Return [x, y] of the center of cell containing provided text 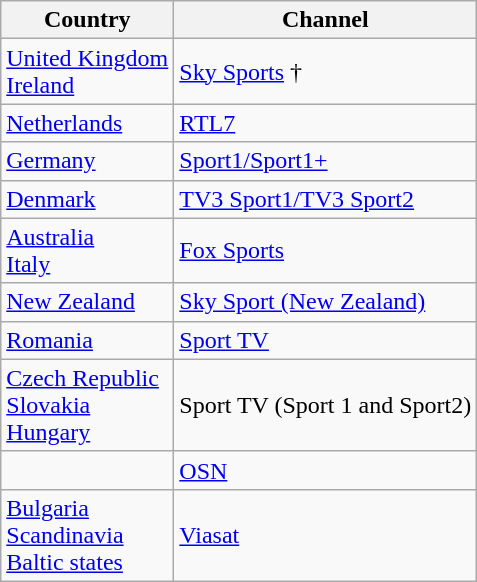
United Kingdom Ireland [88, 72]
Sport1/Sport1+ [326, 161]
Czech Republic Slovakia Hungary [88, 405]
Fox Sports [326, 250]
OSN [326, 470]
Channel [326, 20]
Romania [88, 340]
TV3 Sport1/TV3 Sport2 [326, 199]
Germany [88, 161]
Sport TV (Sport 1 and Sport2) [326, 405]
BulgariaScandinaviaBaltic states [88, 535]
Sky Sports † [326, 72]
RTL7 [326, 123]
Sport TV [326, 340]
Australia Italy [88, 250]
Country [88, 20]
Denmark [88, 199]
Sky Sport (New Zealand) [326, 302]
Viasat [326, 535]
Netherlands [88, 123]
New Zealand [88, 302]
